Return the [X, Y] coordinate for the center point of the cell that contains the specified text.  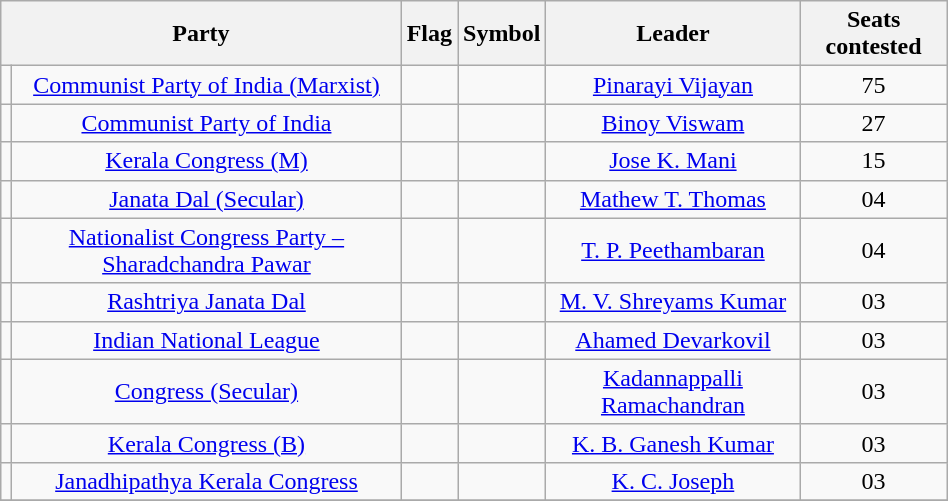
Pinarayi Vijayan [673, 85]
Communist Party of India (Marxist) [206, 85]
15 [874, 161]
Janata Dal (Secular) [206, 199]
Rashtriya Janata Dal [206, 302]
M. V. Shreyams Kumar [673, 302]
Communist Party of India [206, 123]
Mathew T. Thomas [673, 199]
T. P. Peethambaran [673, 250]
Seats contested [874, 34]
Congress (Secular) [206, 392]
Ahamed Devarkovil [673, 340]
Kadannappalli Ramachandran [673, 392]
Indian National League [206, 340]
Nationalist Congress Party – Sharadchandra Pawar [206, 250]
K. C. Joseph [673, 481]
Kerala Congress (M) [206, 161]
K. B. Ganesh Kumar [673, 443]
Binoy Viswam [673, 123]
Flag [429, 34]
75 [874, 85]
Kerala Congress (B) [206, 443]
27 [874, 123]
Symbol [502, 34]
Leader [673, 34]
Jose K. Mani [673, 161]
Party [201, 34]
Janadhipathya Kerala Congress [206, 481]
